Return (X, Y) of the center of cell containing provided text 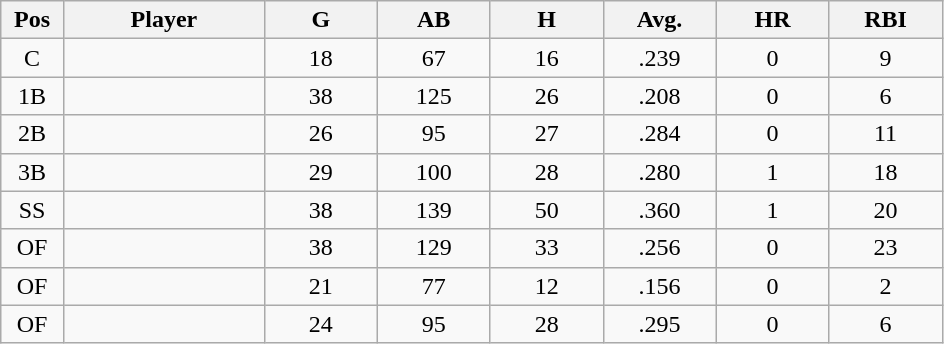
Player (164, 20)
.156 (660, 286)
H (546, 20)
27 (546, 134)
.256 (660, 248)
.360 (660, 210)
20 (886, 210)
.208 (660, 96)
50 (546, 210)
G (320, 20)
.280 (660, 172)
1B (32, 96)
23 (886, 248)
.284 (660, 134)
Avg. (660, 20)
77 (434, 286)
2 (886, 286)
21 (320, 286)
.295 (660, 324)
3B (32, 172)
9 (886, 58)
12 (546, 286)
29 (320, 172)
HR (772, 20)
SS (32, 210)
129 (434, 248)
11 (886, 134)
125 (434, 96)
.239 (660, 58)
24 (320, 324)
139 (434, 210)
AB (434, 20)
2B (32, 134)
16 (546, 58)
33 (546, 248)
Pos (32, 20)
100 (434, 172)
C (32, 58)
RBI (886, 20)
67 (434, 58)
